Return the (X, Y) coordinate for the center point of the cell that contains the specified text.  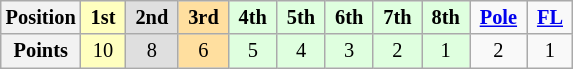
6 (203, 51)
5 (253, 51)
5th (301, 17)
3 (349, 51)
2nd (152, 17)
7th (397, 17)
3rd (203, 17)
4th (253, 17)
Pole (498, 17)
8 (152, 51)
Points (41, 51)
Position (41, 17)
6th (349, 17)
8th (446, 17)
FL (550, 17)
1st (104, 17)
4 (301, 51)
10 (104, 51)
